Search for the cell housing the specified text and yield its (X, Y) center coordinate. 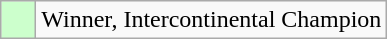
Winner, Intercontinental Champion (212, 20)
